Output the [X, Y] coordinate of the center of the cell containing the given text.  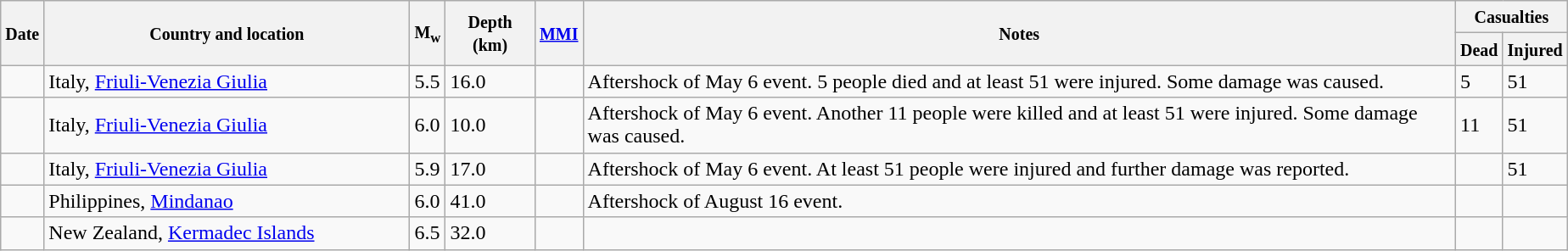
5 [1479, 81]
Dead [1479, 49]
Injured [1535, 49]
6.5 [428, 233]
11 [1479, 126]
5.9 [428, 169]
Date [22, 33]
Philippines, Mindanao [227, 201]
Aftershock of August 16 event. [1019, 201]
Mw [428, 33]
Casualties [1511, 17]
Aftershock of May 6 event. 5 people died and at least 51 were injured. Some damage was caused. [1019, 81]
New Zealand, Kermadec Islands [227, 233]
Aftershock of May 6 event. Another 11 people were killed and at least 51 were injured. Some damage was caused. [1019, 126]
Aftershock of May 6 event. At least 51 people were injured and further damage was reported. [1019, 169]
41.0 [490, 201]
Depth (km) [490, 33]
Notes [1019, 33]
10.0 [490, 126]
32.0 [490, 233]
MMI [558, 33]
5.5 [428, 81]
17.0 [490, 169]
Country and location [227, 33]
16.0 [490, 81]
